Provide the (x, y) coordinate of the cell's center where the given text is located.  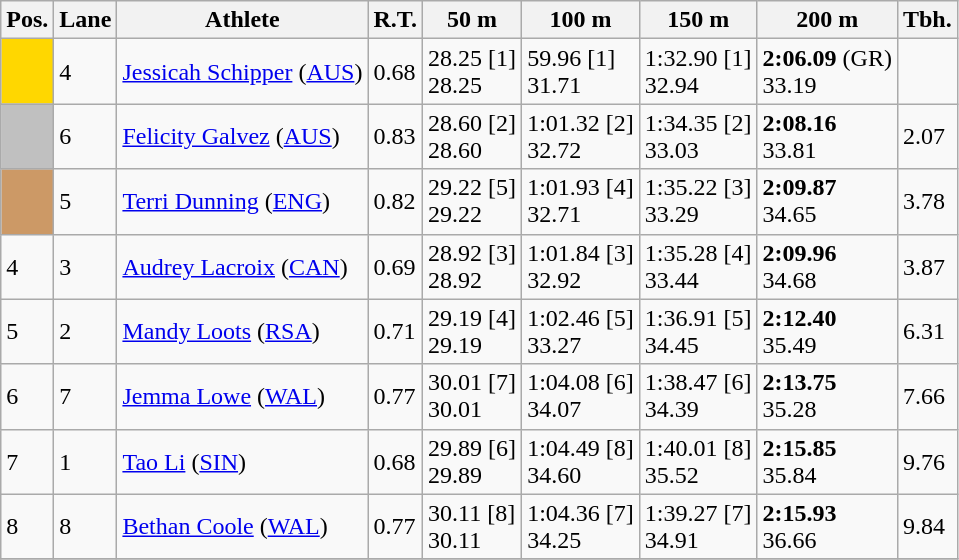
3.87 (927, 266)
9.76 (927, 462)
28.60 [2]28.60 (472, 136)
2:09.9634.68 (827, 266)
Jessicah Schipper (AUS) (242, 72)
Tao Li (SIN) (242, 462)
1:40.01 [8]35.52 (698, 462)
6.31 (927, 332)
R.T. (396, 20)
1:01.84 [3]32.92 (581, 266)
2:08.1633.81 (827, 136)
100 m (581, 20)
7.66 (927, 396)
28.25 [1]28.25 (472, 72)
Terri Dunning (ENG) (242, 202)
0.69 (396, 266)
30.11 [8]30.11 (472, 526)
2:06.09 (GR)33.19 (827, 72)
2:13.7535.28 (827, 396)
Athlete (242, 20)
Audrey Lacroix (CAN) (242, 266)
1:01.93 [4]32.71 (581, 202)
3 (86, 266)
1:04.08 [6]34.07 (581, 396)
1:36.91 [5]34.45 (698, 332)
1:38.47 [6]34.39 (698, 396)
Tbh. (927, 20)
29.19 [4]29.19 (472, 332)
1:35.22 [3]33.29 (698, 202)
1:01.32 [2]32.72 (581, 136)
28.92 [3]28.92 (472, 266)
1 (86, 462)
3.78 (927, 202)
2 (86, 332)
1:35.28 [4]33.44 (698, 266)
1:34.35 [2]33.03 (698, 136)
150 m (698, 20)
Bethan Coole (WAL) (242, 526)
1:04.36 [7]34.25 (581, 526)
2.07 (927, 136)
1:02.46 [5]33.27 (581, 332)
29.89 [6]29.89 (472, 462)
0.71 (396, 332)
Lane (86, 20)
Pos. (28, 20)
2:09.8734.65 (827, 202)
0.82 (396, 202)
9.84 (927, 526)
2:12.4035.49 (827, 332)
30.01 [7]30.01 (472, 396)
29.22 [5]29.22 (472, 202)
50 m (472, 20)
59.96 [1]31.71 (581, 72)
Jemma Lowe (WAL) (242, 396)
2:15.8535.84 (827, 462)
2:15.9336.66 (827, 526)
1:39.27 [7]34.91 (698, 526)
1:32.90 [1]32.94 (698, 72)
0.83 (396, 136)
Mandy Loots (RSA) (242, 332)
200 m (827, 20)
1:04.49 [8]34.60 (581, 462)
Felicity Galvez (AUS) (242, 136)
